Capture the cell that displays the provided text and extract its (x, y) central coordinate. 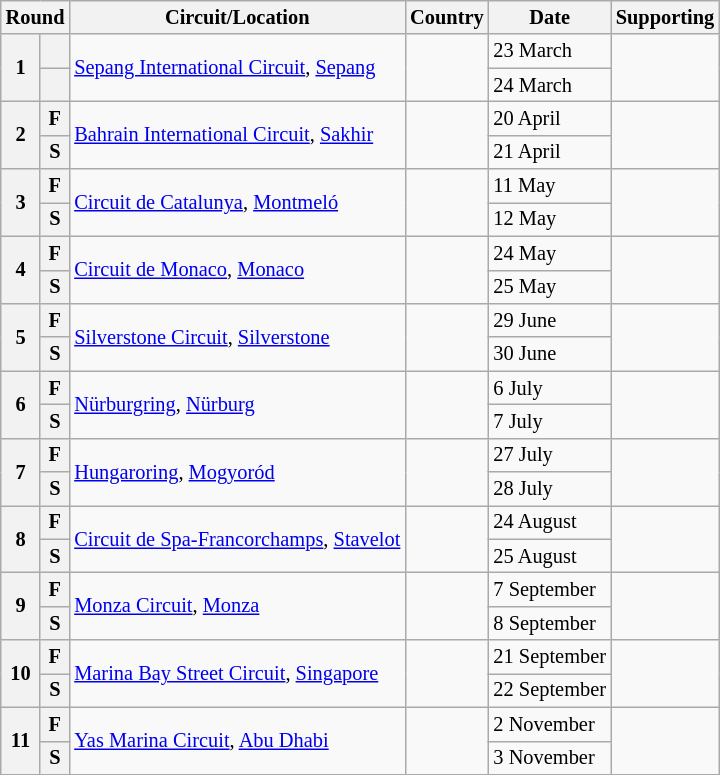
4 (20, 270)
27 July (550, 455)
Round (36, 17)
Silverstone Circuit, Silverstone (237, 336)
24 May (550, 253)
Country (446, 17)
29 June (550, 320)
21 September (550, 657)
21 April (550, 152)
Sepang International Circuit, Sepang (237, 68)
Marina Bay Street Circuit, Singapore (237, 674)
Hungaroring, Mogyoród (237, 472)
Circuit de Catalunya, Montmeló (237, 202)
24 August (550, 522)
6 July (550, 388)
Yas Marina Circuit, Abu Dhabi (237, 740)
Bahrain International Circuit, Sakhir (237, 134)
25 August (550, 556)
3 (20, 202)
5 (20, 336)
Circuit de Monaco, Monaco (237, 270)
7 July (550, 421)
Supporting (665, 17)
24 March (550, 85)
30 June (550, 354)
28 July (550, 489)
Monza Circuit, Monza (237, 606)
2 (20, 134)
11 (20, 740)
7 (20, 472)
9 (20, 606)
23 March (550, 51)
20 April (550, 118)
11 May (550, 186)
2 November (550, 724)
Date (550, 17)
8 September (550, 623)
25 May (550, 287)
8 (20, 538)
7 September (550, 589)
Nürburgring, Nürburg (237, 404)
22 September (550, 690)
1 (20, 68)
6 (20, 404)
Circuit de Spa-Francorchamps, Stavelot (237, 538)
12 May (550, 219)
3 November (550, 758)
Circuit/Location (237, 17)
10 (20, 674)
